Pinpoint the cell where the given text exists, returning its (x, y) midpoint coordinate. 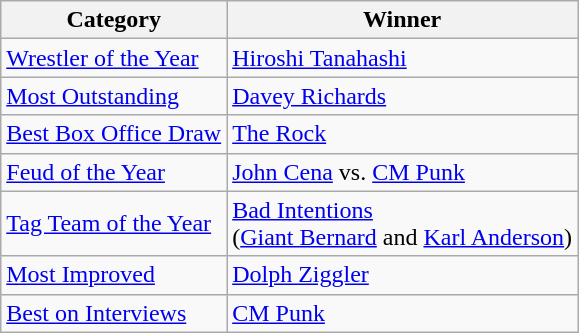
Bad Intentions(Giant Bernard and Karl Anderson) (402, 224)
Most Outstanding (114, 96)
Wrestler of the Year (114, 58)
Most Improved (114, 275)
The Rock (402, 134)
Best on Interviews (114, 313)
CM Punk (402, 313)
Winner (402, 20)
Tag Team of the Year (114, 224)
John Cena vs. CM Punk (402, 172)
Hiroshi Tanahashi (402, 58)
Category (114, 20)
Dolph Ziggler (402, 275)
Davey Richards (402, 96)
Feud of the Year (114, 172)
Best Box Office Draw (114, 134)
